Extract the [x, y] coordinate from the center of the cell holding the provided text.  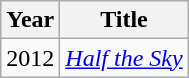
2012 [30, 58]
Year [30, 20]
Title [124, 20]
Half the Sky [124, 58]
